Identify which cell holds the provided text, then report its (x, y) central coordinate. 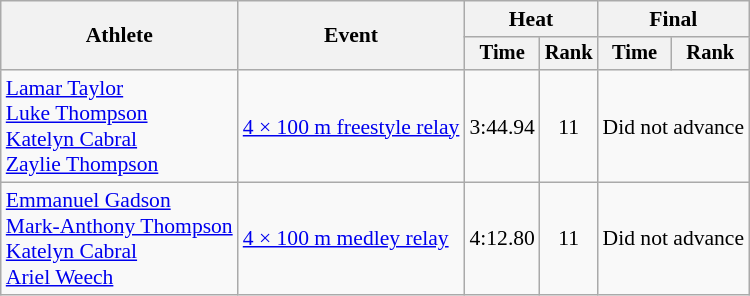
4:12.80 (502, 239)
Event (352, 36)
Lamar TaylorLuke ThompsonKatelyn CabralZaylie Thompson (120, 126)
3:44.94 (502, 126)
4 × 100 m medley relay (352, 239)
4 × 100 m freestyle relay (352, 126)
Athlete (120, 36)
Emmanuel GadsonMark-Anthony ThompsonKatelyn CabralAriel Weech (120, 239)
Heat (530, 19)
Final (674, 19)
